Return the [x, y] coordinate for the center point of the cell that contains the specified text.  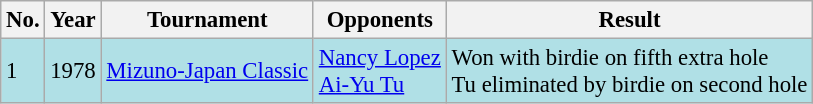
Opponents [380, 20]
Won with birdie on fifth extra holeTu eliminated by birdie on second hole [630, 72]
Tournament [207, 20]
Result [630, 20]
1978 [73, 72]
No. [23, 20]
Mizuno-Japan Classic [207, 72]
Nancy Lopez Ai-Yu Tu [380, 72]
1 [23, 72]
Year [73, 20]
